Find where the given text appears and provide that cell's center as [X, Y] coordinate. 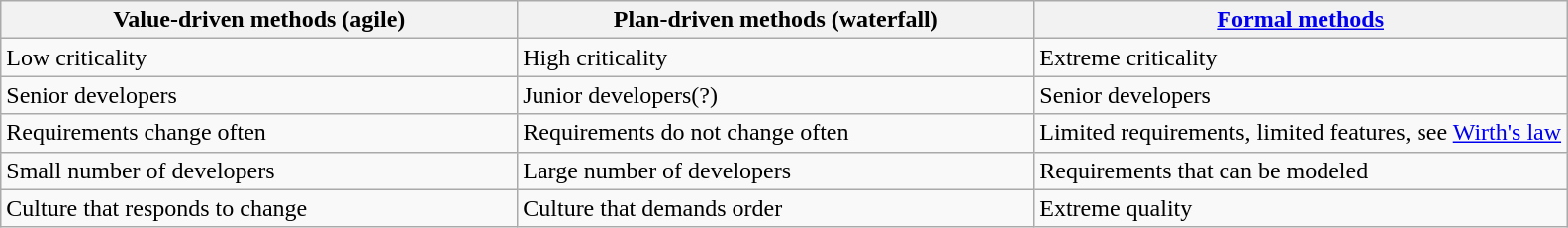
Requirements change often [259, 133]
Small number of developers [259, 171]
Culture that responds to change [259, 208]
Plan-driven methods (waterfall) [776, 20]
Low criticality [259, 57]
Formal methods [1301, 20]
Large number of developers [776, 171]
High criticality [776, 57]
Limited requirements, limited features, see Wirth's law [1301, 133]
Value-driven methods (agile) [259, 20]
Extreme quality [1301, 208]
Requirements that can be modeled [1301, 171]
Junior developers(?) [776, 95]
Requirements do not change often [776, 133]
Extreme criticality [1301, 57]
Culture that demands order [776, 208]
